Determine the (X, Y) coordinate at the center of the cell enclosing the given text.  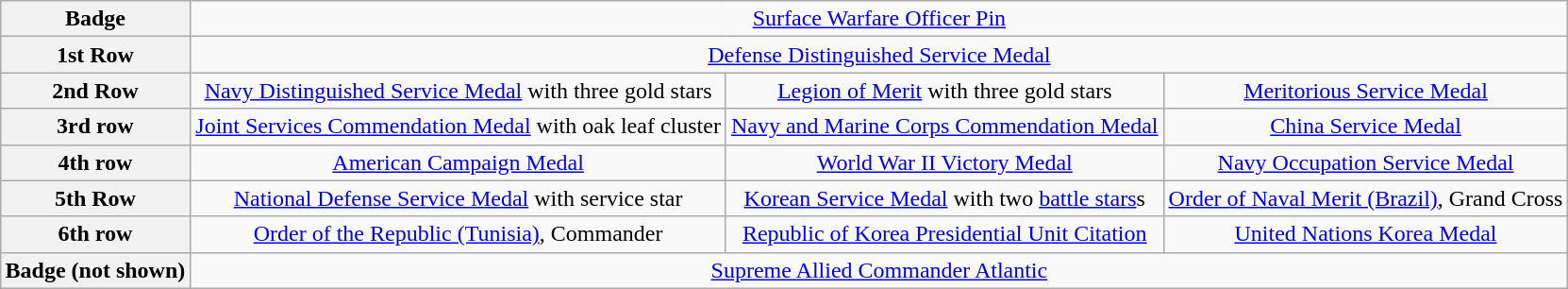
Legion of Merit with three gold stars (944, 91)
Badge (not shown) (95, 270)
World War II Victory Medal (944, 162)
Joint Services Commendation Medal with oak leaf cluster (459, 127)
Badge (95, 19)
China Service Medal (1366, 127)
Republic of Korea Presidential Unit Citation (944, 234)
Defense Distinguished Service Medal (879, 55)
4th row (95, 162)
Navy Distinguished Service Medal with three gold stars (459, 91)
National Defense Service Medal with service star (459, 198)
Navy and Marine Corps Commendation Medal (944, 127)
Order of the Republic (Tunisia), Commander (459, 234)
6th row (95, 234)
5th Row (95, 198)
Meritorious Service Medal (1366, 91)
Korean Service Medal with two battle starss (944, 198)
Navy Occupation Service Medal (1366, 162)
Order of Naval Merit (Brazil), Grand Cross (1366, 198)
American Campaign Medal (459, 162)
Supreme Allied Commander Atlantic (879, 270)
United Nations Korea Medal (1366, 234)
Surface Warfare Officer Pin (879, 19)
1st Row (95, 55)
2nd Row (95, 91)
3rd row (95, 127)
